Scan for the cell matching the given text and deliver its [x, y] coordinate at center. 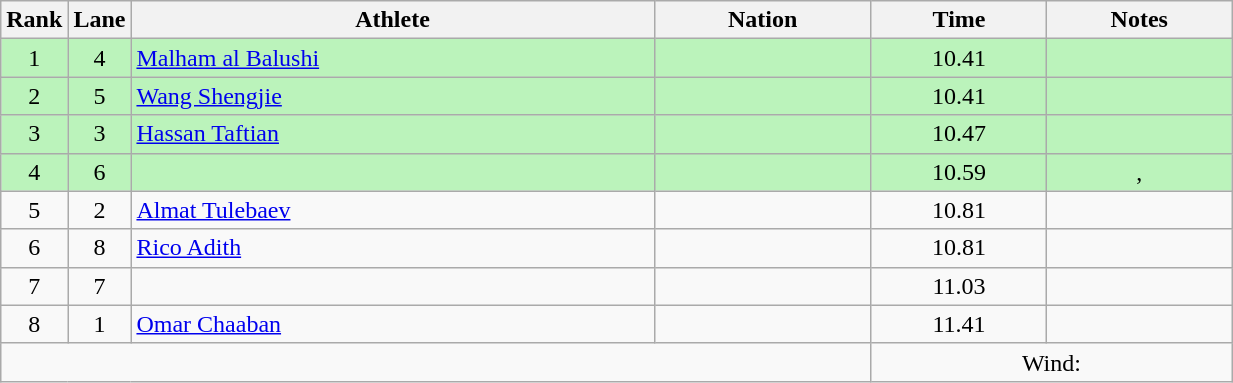
, [1140, 172]
Rico Adith [392, 248]
10.47 [959, 134]
Athlete [392, 20]
Wang Shengjie [392, 96]
10.59 [959, 172]
Nation [762, 20]
11.03 [959, 286]
Almat Tulebaev [392, 210]
Time [959, 20]
11.41 [959, 324]
Notes [1140, 20]
Lane [100, 20]
Hassan Taftian [392, 134]
Rank [34, 20]
Omar Chaaban [392, 324]
Malham al Balushi [392, 58]
Wind: [1051, 362]
